From the cell containing the given text, extract its center point as (x, y) coordinate. 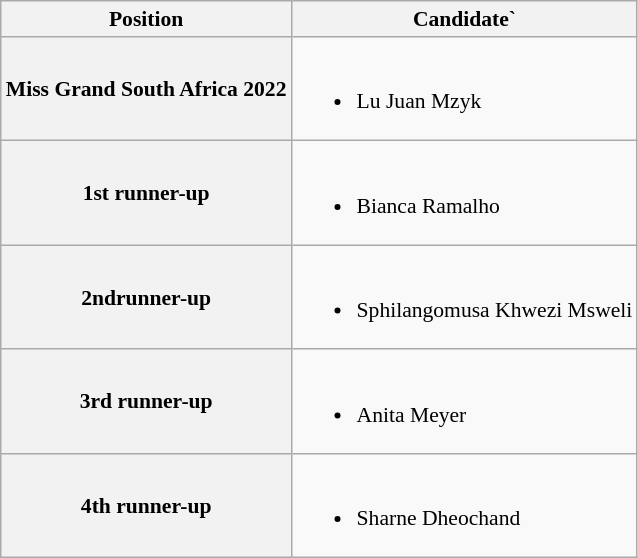
Sharne Dheochand (465, 506)
2ndrunner-up (146, 297)
1st runner-up (146, 193)
4th runner-up (146, 506)
Miss Grand South Africa 2022 (146, 89)
Anita Meyer (465, 402)
3rd runner-up (146, 402)
Lu Juan Mzyk (465, 89)
Candidate` (465, 19)
Sphilangomusa Khwezi Msweli (465, 297)
Bianca Ramalho (465, 193)
Position (146, 19)
